Identify which cell holds the provided text, then report its (x, y) central coordinate. 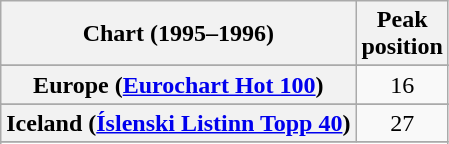
Peakposition (402, 34)
Iceland (Íslenski Listinn Topp 40) (178, 123)
Chart (1995–1996) (178, 34)
27 (402, 123)
16 (402, 85)
Europe (Eurochart Hot 100) (178, 85)
